Find where the given text appears and provide that cell's center as [X, Y] coordinate. 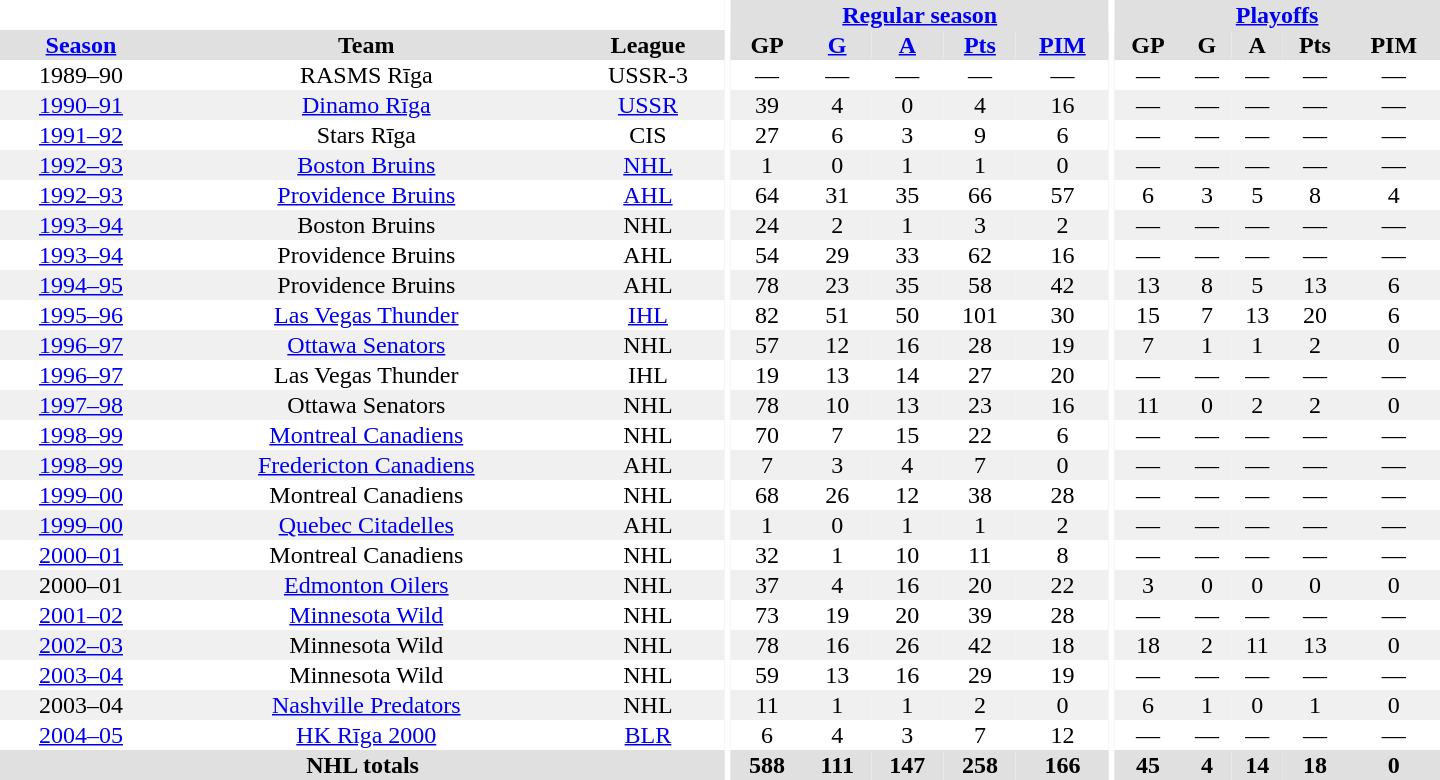
2002–03 [81, 645]
30 [1062, 315]
CIS [648, 135]
54 [768, 255]
Nashville Predators [366, 705]
1994–95 [81, 285]
37 [768, 585]
League [648, 45]
111 [837, 765]
2004–05 [81, 735]
166 [1062, 765]
Dinamo Rīga [366, 105]
Fredericton Canadiens [366, 465]
RASMS Rīga [366, 75]
68 [768, 495]
58 [980, 285]
Quebec Citadelles [366, 525]
1990–91 [81, 105]
1989–90 [81, 75]
50 [908, 315]
Regular season [920, 15]
Team [366, 45]
66 [980, 195]
147 [908, 765]
258 [980, 765]
33 [908, 255]
38 [980, 495]
51 [837, 315]
NHL totals [362, 765]
73 [768, 615]
82 [768, 315]
BLR [648, 735]
USSR [648, 105]
1991–92 [81, 135]
31 [837, 195]
Season [81, 45]
70 [768, 435]
Edmonton Oilers [366, 585]
1995–96 [81, 315]
45 [1148, 765]
59 [768, 675]
588 [768, 765]
62 [980, 255]
2001–02 [81, 615]
101 [980, 315]
Playoffs [1277, 15]
24 [768, 225]
1997–98 [81, 405]
64 [768, 195]
Stars Rīga [366, 135]
HK Rīga 2000 [366, 735]
9 [980, 135]
32 [768, 555]
USSR-3 [648, 75]
